Provide the [x, y] coordinate of the cell's center where the given text is located.  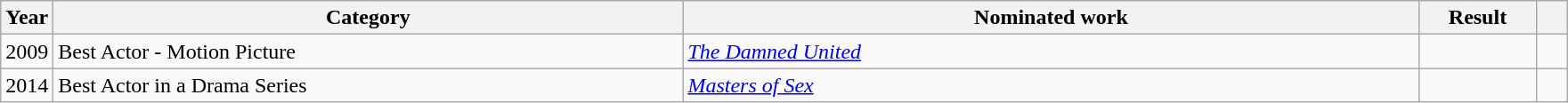
Best Actor - Motion Picture [369, 51]
Result [1478, 18]
2009 [27, 51]
Best Actor in a Drama Series [369, 85]
Year [27, 18]
Masters of Sex [1051, 85]
2014 [27, 85]
Category [369, 18]
Nominated work [1051, 18]
The Damned United [1051, 51]
